Provide the (X, Y) coordinate of the cell's center where the given text is located.  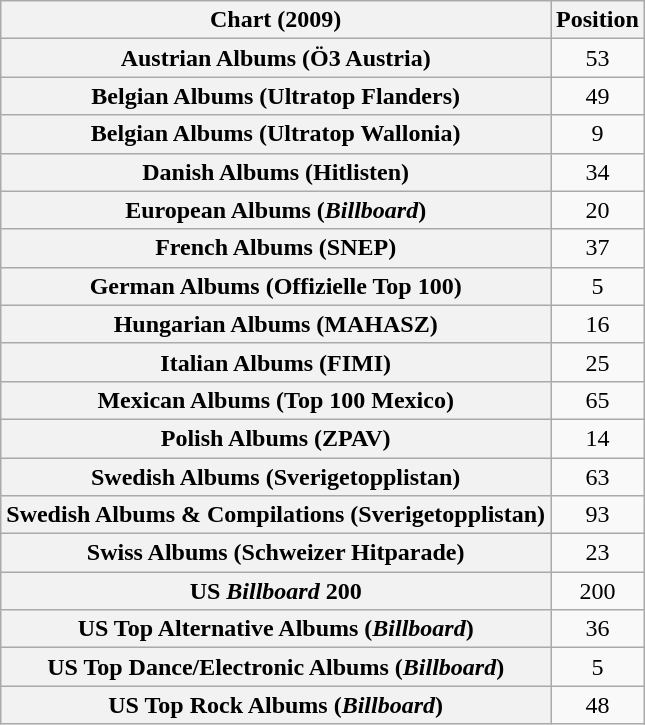
9 (598, 134)
93 (598, 515)
Hungarian Albums (MAHASZ) (276, 324)
US Top Alternative Albums (Billboard) (276, 629)
German Albums (Offizielle Top 100) (276, 286)
14 (598, 438)
34 (598, 172)
49 (598, 96)
Polish Albums (ZPAV) (276, 438)
16 (598, 324)
Danish Albums (Hitlisten) (276, 172)
20 (598, 210)
48 (598, 705)
37 (598, 248)
Mexican Albums (Top 100 Mexico) (276, 400)
Austrian Albums (Ö3 Austria) (276, 58)
US Top Rock Albums (Billboard) (276, 705)
Belgian Albums (Ultratop Wallonia) (276, 134)
Position (598, 20)
53 (598, 58)
Belgian Albums (Ultratop Flanders) (276, 96)
65 (598, 400)
23 (598, 553)
European Albums (Billboard) (276, 210)
Chart (2009) (276, 20)
63 (598, 477)
Italian Albums (FIMI) (276, 362)
Swiss Albums (Schweizer Hitparade) (276, 553)
36 (598, 629)
200 (598, 591)
25 (598, 362)
French Albums (SNEP) (276, 248)
Swedish Albums & Compilations (Sverigetopplistan) (276, 515)
US Billboard 200 (276, 591)
Swedish Albums (Sverigetopplistan) (276, 477)
US Top Dance/Electronic Albums (Billboard) (276, 667)
